Provide the (x, y) coordinate of the cell's center where the given text is located.  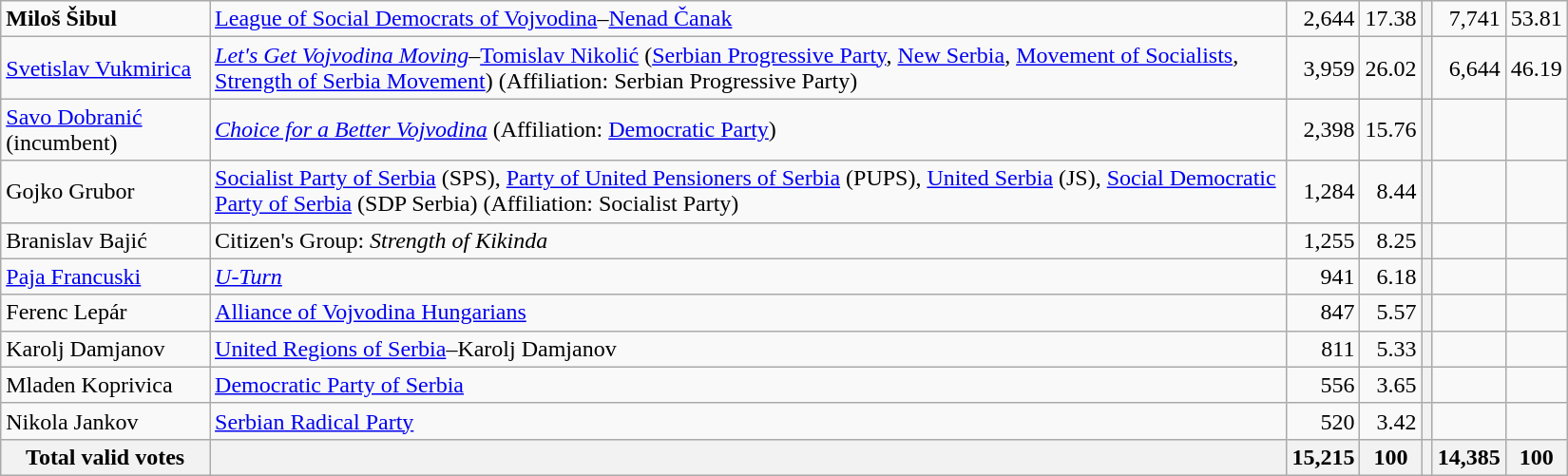
6,644 (1469, 68)
Branislav Bajić (105, 240)
847 (1323, 313)
3,959 (1323, 68)
Ferenc Lepár (105, 313)
1,255 (1323, 240)
League of Social Democrats of Vojvodina–Nenad Čanak (749, 19)
Paja Francuski (105, 276)
Karolj Damjanov (105, 349)
Serbian Radical Party (749, 421)
1,284 (1323, 192)
Mladen Koprivica (105, 385)
15.76 (1391, 129)
941 (1323, 276)
53.81 (1536, 19)
Nikola Jankov (105, 421)
17.38 (1391, 19)
7,741 (1469, 19)
3.65 (1391, 385)
26.02 (1391, 68)
15,215 (1323, 457)
2,644 (1323, 19)
556 (1323, 385)
U-Turn (749, 276)
Miloš Šibul (105, 19)
Gojko Grubor (105, 192)
8.25 (1391, 240)
520 (1323, 421)
Alliance of Vojvodina Hungarians (749, 313)
6.18 (1391, 276)
14,385 (1469, 457)
5.33 (1391, 349)
Savo Dobranić (incumbent) (105, 129)
United Regions of Serbia–Karolj Damjanov (749, 349)
5.57 (1391, 313)
2,398 (1323, 129)
Choice for a Better Vojvodina (Affiliation: Democratic Party) (749, 129)
Citizen's Group: Strength of Kikinda (749, 240)
3.42 (1391, 421)
Total valid votes (105, 457)
Svetislav Vukmirica (105, 68)
46.19 (1536, 68)
8.44 (1391, 192)
Democratic Party of Serbia (749, 385)
811 (1323, 349)
